Return (X, Y) of the center of cell containing provided text 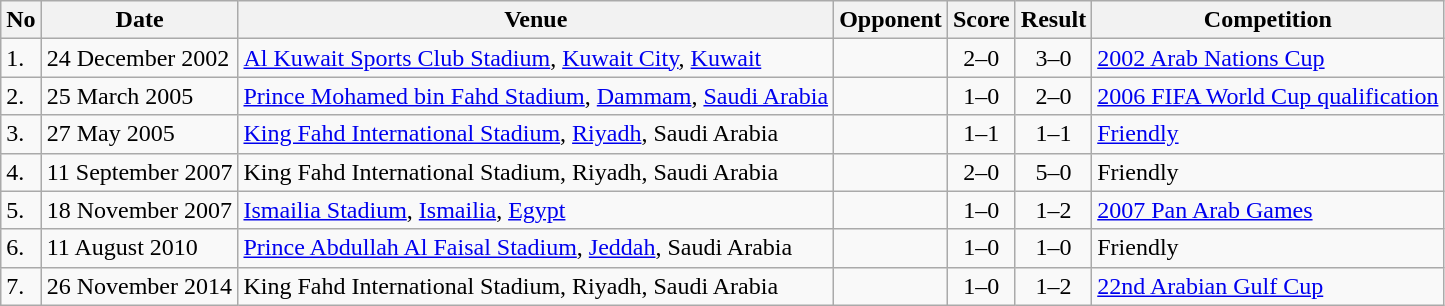
3. (21, 134)
26 November 2014 (140, 286)
Score (981, 20)
18 November 2007 (140, 210)
11 September 2007 (140, 172)
2002 Arab Nations Cup (1268, 58)
Prince Mohamed bin Fahd Stadium, Dammam, Saudi Arabia (536, 96)
27 May 2005 (140, 134)
Competition (1268, 20)
Ismailia Stadium, Ismailia, Egypt (536, 210)
7. (21, 286)
25 March 2005 (140, 96)
Prince Abdullah Al Faisal Stadium, Jeddah, Saudi Arabia (536, 248)
5. (21, 210)
4. (21, 172)
24 December 2002 (140, 58)
2007 Pan Arab Games (1268, 210)
Venue (536, 20)
Al Kuwait Sports Club Stadium, Kuwait City, Kuwait (536, 58)
No (21, 20)
2006 FIFA World Cup qualification (1268, 96)
1. (21, 58)
Result (1053, 20)
11 August 2010 (140, 248)
22nd Arabian Gulf Cup (1268, 286)
2. (21, 96)
Date (140, 20)
3–0 (1053, 58)
Opponent (891, 20)
5–0 (1053, 172)
6. (21, 248)
